Determine the (X, Y) coordinate at the center of the cell enclosing the given text.  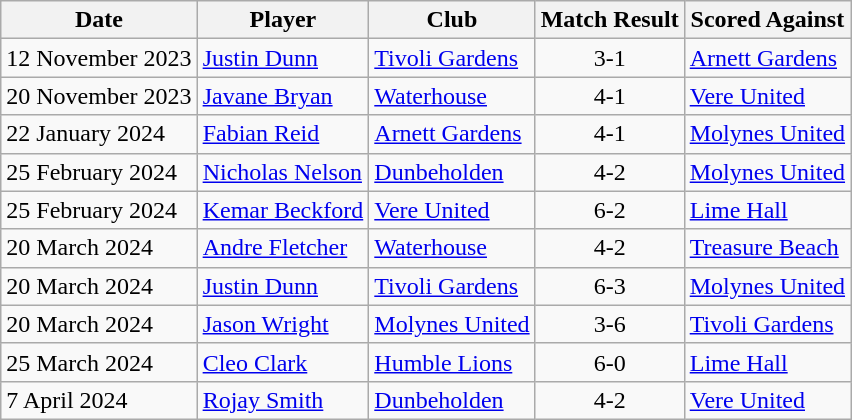
6-2 (610, 210)
Kemar Beckford (283, 210)
12 November 2023 (99, 58)
6-0 (610, 362)
Cleo Clark (283, 362)
Rojay Smith (283, 400)
Treasure Beach (767, 248)
6-3 (610, 286)
22 January 2024 (99, 134)
Match Result (610, 20)
Jason Wright (283, 324)
3-6 (610, 324)
Andre Fletcher (283, 248)
Player (283, 20)
Scored Against (767, 20)
Javane Bryan (283, 96)
Fabian Reid (283, 134)
Club (452, 20)
Nicholas Nelson (283, 172)
3-1 (610, 58)
Humble Lions (452, 362)
Date (99, 20)
7 April 2024 (99, 400)
20 November 2023 (99, 96)
25 March 2024 (99, 362)
